Scan for the cell matching the given text and deliver its (x, y) coordinate at center. 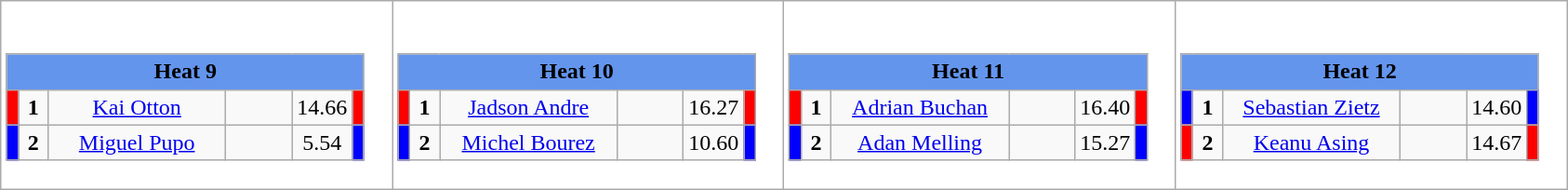
Heat 12 1 Sebastian Zietz 14.60 2 Keanu Asing 14.67 (1371, 95)
14.60 (1497, 107)
15.27 (1105, 142)
Heat 12 (1360, 72)
Michel Bourez (528, 142)
10.60 (714, 142)
16.27 (714, 107)
Heat 10 1 Jadson Andre 16.27 2 Michel Bourez 10.60 (588, 95)
Adrian Buchan (921, 107)
Heat 10 (577, 72)
Sebastian Zietz (1311, 107)
Kai Otton (138, 107)
Adan Melling (921, 142)
5.54 (322, 142)
Heat 9 1 Kai Otton 14.66 2 Miguel Pupo 5.54 (197, 95)
Heat 9 (185, 72)
Miguel Pupo (138, 142)
Heat 11 (968, 72)
14.66 (322, 107)
Keanu Asing (1311, 142)
14.67 (1497, 142)
16.40 (1105, 107)
Heat 11 1 Adrian Buchan 16.40 2 Adan Melling 15.27 (980, 95)
Jadson Andre (528, 107)
